Scan for the cell matching the given text and deliver its [X, Y] coordinate at center. 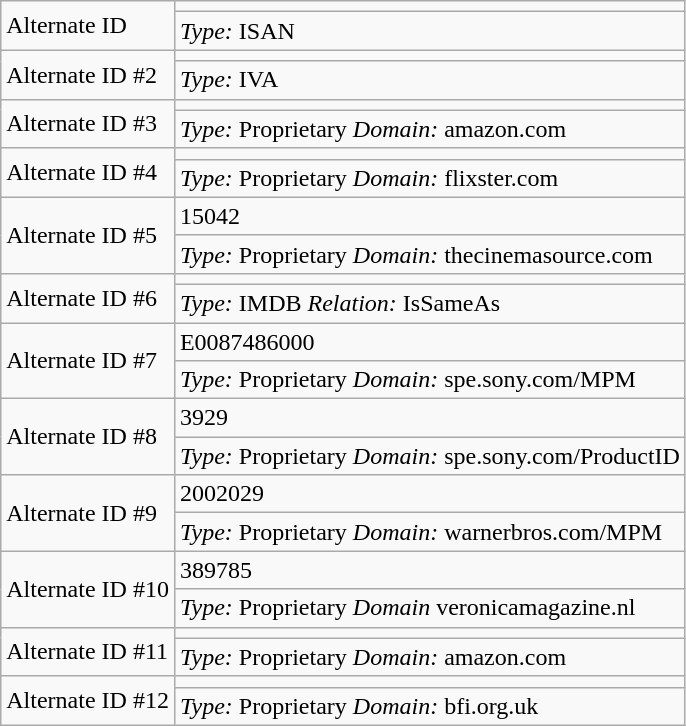
Alternate ID #12 [88, 700]
Alternate ID #6 [88, 298]
Type: ISAN [430, 31]
Type: Proprietary Domain: bfi.org.uk [430, 706]
Alternate ID #2 [88, 74]
Alternate ID #7 [88, 360]
Alternate ID #10 [88, 589]
2002029 [430, 494]
Type: IVA [430, 80]
Type: Proprietary Domain: spe.sony.com/MPM [430, 380]
Type: Proprietary Domain: flixster.com [430, 178]
Type: IMDB Relation: IsSameAs [430, 303]
Type: Proprietary Domain veronicamagazine.nl [430, 608]
Type: Proprietary Domain: thecinemasource.com [430, 254]
E0087486000 [430, 341]
3929 [430, 418]
Type: Proprietary Domain: warnerbros.com/MPM [430, 532]
Type: Proprietary Domain: spe.sony.com/ProductID [430, 456]
Alternate ID #4 [88, 172]
Alternate ID #3 [88, 124]
15042 [430, 216]
Alternate ID #11 [88, 652]
Alternate ID [88, 26]
Alternate ID #8 [88, 437]
389785 [430, 570]
Alternate ID #9 [88, 513]
Alternate ID #5 [88, 235]
